Locate the cell with the specified text and output its [x, y] center coordinate. 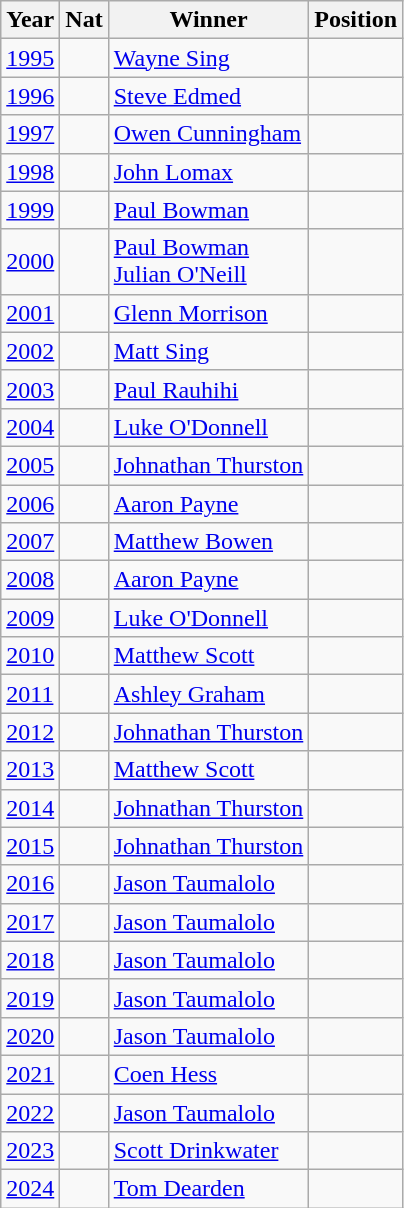
John Lomax [208, 172]
Winner [208, 20]
Year [30, 20]
2014 [30, 808]
Paul Rauhihi [208, 389]
2019 [30, 998]
Steve Edmed [208, 96]
Tom Dearden [208, 1189]
2017 [30, 922]
2010 [30, 656]
2000 [30, 262]
Matthew Bowen [208, 542]
Paul BowmanJulian O'Neill [208, 262]
1995 [30, 58]
2007 [30, 542]
Nat [84, 20]
Glenn Morrison [208, 313]
2004 [30, 427]
1998 [30, 172]
2013 [30, 770]
2023 [30, 1151]
1996 [30, 96]
2003 [30, 389]
1997 [30, 134]
2005 [30, 465]
2021 [30, 1074]
2011 [30, 694]
2012 [30, 732]
2006 [30, 503]
Scott Drinkwater [208, 1151]
2024 [30, 1189]
Position [356, 20]
2020 [30, 1036]
1999 [30, 210]
2009 [30, 618]
Coen Hess [208, 1074]
2001 [30, 313]
Wayne Sing [208, 58]
2018 [30, 960]
2002 [30, 351]
Matt Sing [208, 351]
Owen Cunningham [208, 134]
2022 [30, 1113]
Ashley Graham [208, 694]
Paul Bowman [208, 210]
2015 [30, 846]
2016 [30, 884]
2008 [30, 580]
